Extract the (X, Y) coordinate from the center of the cell holding the provided text.  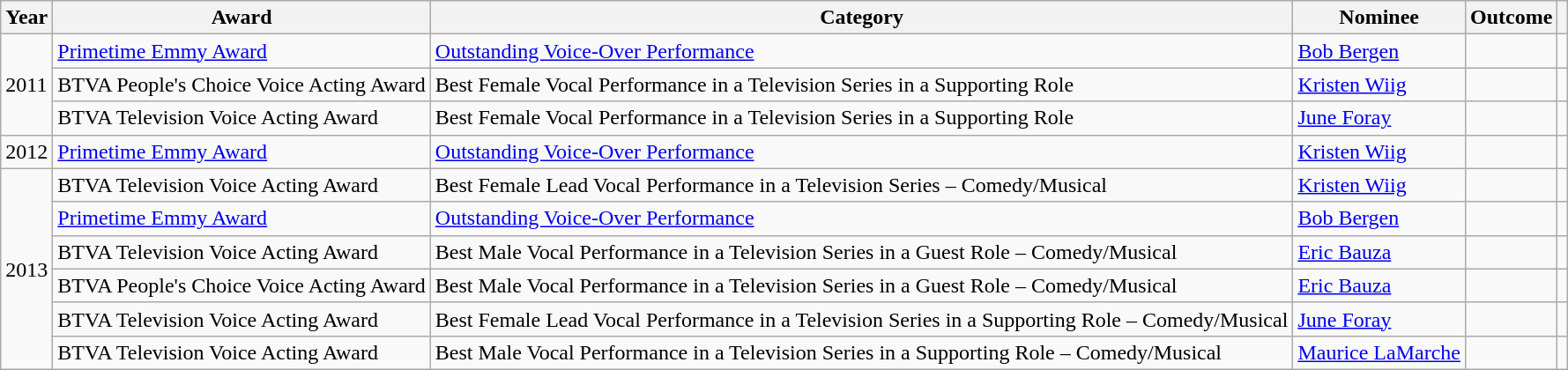
Best Female Lead Vocal Performance in a Television Series – Comedy/Musical (862, 185)
2011 (26, 85)
Best Female Lead Vocal Performance in a Television Series in a Supporting Role – Comedy/Musical (862, 319)
Category (862, 18)
Award (242, 18)
Best Male Vocal Performance in a Television Series in a Supporting Role – Comedy/Musical (862, 352)
Maurice LaMarche (1379, 352)
2012 (26, 152)
Nominee (1379, 18)
Outcome (1511, 18)
2013 (26, 269)
Year (26, 18)
